Detect which cell encompasses the target text, then output its (x, y) center coordinate. 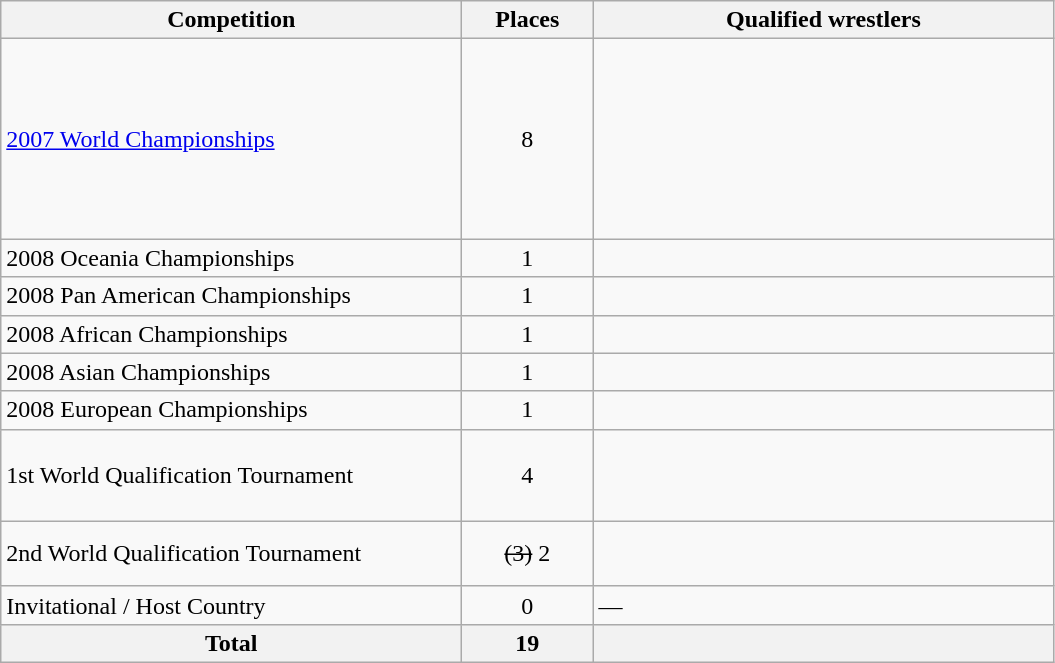
(3) 2 (528, 554)
2008 Asian Championships (232, 372)
19 (528, 643)
2008 European Championships (232, 410)
2007 World Championships (232, 139)
Invitational / Host Country (232, 605)
Total (232, 643)
2008 Pan American Championships (232, 296)
1st World Qualification Tournament (232, 475)
— (824, 605)
0 (528, 605)
4 (528, 475)
8 (528, 139)
Places (528, 20)
Competition (232, 20)
2008 African Championships (232, 334)
2nd World Qualification Tournament (232, 554)
2008 Oceania Championships (232, 258)
Qualified wrestlers (824, 20)
